Search for the cell housing the specified text and yield its (X, Y) center coordinate. 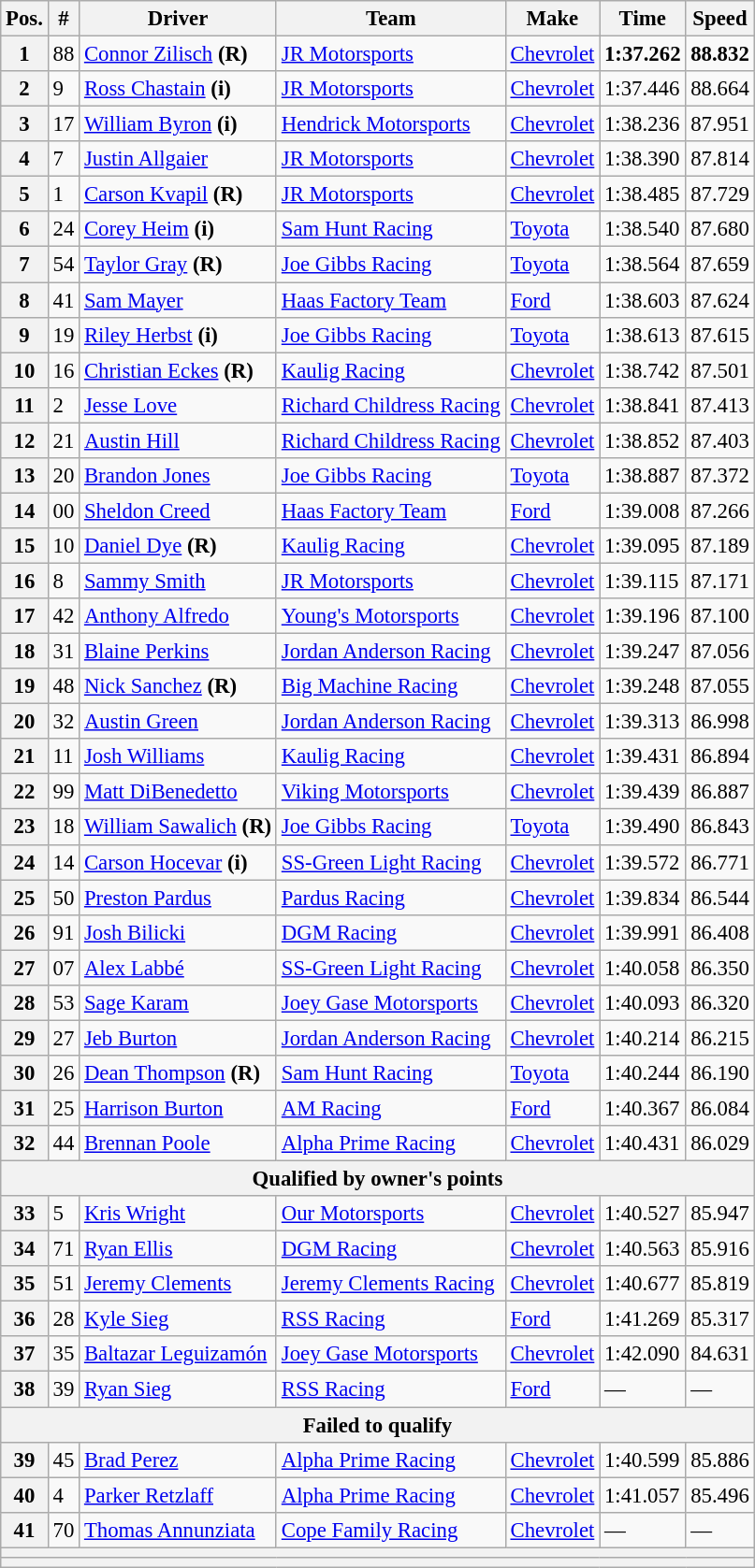
42 (64, 616)
Hendrick Motorsports (391, 124)
87.615 (720, 335)
Justin Allgaier (178, 159)
1:39.247 (643, 652)
86.998 (720, 722)
87.055 (720, 686)
87.189 (720, 546)
53 (64, 1003)
12 (24, 440)
88 (64, 54)
87.100 (720, 616)
Alex Labbé (178, 968)
1:40.677 (643, 1284)
48 (64, 686)
Blaine Perkins (178, 652)
86.029 (720, 1144)
Kris Wright (178, 1214)
Jesse Love (178, 405)
Failed to qualify (378, 1425)
1:39.431 (643, 756)
99 (64, 792)
Preston Pardus (178, 898)
85.317 (720, 1319)
Corey Heim (i) (178, 229)
1:40.431 (643, 1144)
Daniel Dye (R) (178, 546)
Parker Retzlaff (178, 1495)
1:39.008 (643, 511)
1:41.269 (643, 1319)
1:39.572 (643, 862)
71 (64, 1249)
1:40.563 (643, 1249)
1:40.058 (643, 968)
29 (24, 1038)
87.951 (720, 124)
1:39.115 (643, 581)
Young's Motorsports (391, 616)
85.916 (720, 1249)
91 (64, 932)
1:40.599 (643, 1460)
54 (64, 265)
Brad Perez (178, 1460)
Josh Bilicki (178, 932)
36 (24, 1319)
William Sawalich (R) (178, 827)
1:38.852 (643, 440)
23 (24, 827)
Make (552, 19)
1:38.236 (643, 124)
Anthony Alfredo (178, 616)
86.350 (720, 968)
3 (24, 124)
Sam Mayer (178, 300)
88.664 (720, 89)
1:38.564 (643, 265)
50 (64, 898)
88.832 (720, 54)
1:42.090 (643, 1355)
Nick Sanchez (R) (178, 686)
# (64, 19)
51 (64, 1284)
1:37.262 (643, 54)
Connor Zilisch (R) (178, 54)
Jeb Burton (178, 1038)
86.215 (720, 1038)
37 (24, 1355)
1:37.446 (643, 89)
Josh Williams (178, 756)
84.631 (720, 1355)
87.729 (720, 194)
1:40.244 (643, 1073)
00 (64, 511)
Speed (720, 19)
Matt DiBenedetto (178, 792)
87.056 (720, 652)
86.544 (720, 898)
William Byron (i) (178, 124)
Pardus Racing (391, 898)
Sammy Smith (178, 581)
1:39.490 (643, 827)
Our Motorsports (391, 1214)
86.771 (720, 862)
07 (64, 968)
86.894 (720, 756)
Pos. (24, 19)
1:40.093 (643, 1003)
33 (24, 1214)
87.372 (720, 476)
Sheldon Creed (178, 511)
1:38.841 (643, 405)
86.190 (720, 1073)
13 (24, 476)
Team (391, 19)
Sage Karam (178, 1003)
Carson Kvapil (R) (178, 194)
1:38.485 (643, 194)
70 (64, 1530)
87.680 (720, 229)
Ryan Ellis (178, 1249)
Taylor Gray (R) (178, 265)
1:39.439 (643, 792)
1:40.214 (643, 1038)
1:38.887 (643, 476)
86.408 (720, 932)
86.887 (720, 792)
Time (643, 19)
6 (24, 229)
87.501 (720, 370)
1:39.196 (643, 616)
1:38.603 (643, 300)
Austin Green (178, 722)
1:40.527 (643, 1214)
85.886 (720, 1460)
Jeremy Clements (178, 1284)
44 (64, 1144)
AM Racing (391, 1108)
86.843 (720, 827)
Ross Chastain (i) (178, 89)
Christian Eckes (R) (178, 370)
1:40.367 (643, 1108)
1:39.095 (643, 546)
87.403 (720, 440)
Viking Motorsports (391, 792)
1:38.613 (643, 335)
Ryan Sieg (178, 1389)
Harrison Burton (178, 1108)
Brandon Jones (178, 476)
1:38.540 (643, 229)
30 (24, 1073)
1:41.057 (643, 1495)
87.624 (720, 300)
87.814 (720, 159)
45 (64, 1460)
Qualified by owner's points (378, 1179)
87.171 (720, 581)
1:38.390 (643, 159)
Austin Hill (178, 440)
22 (24, 792)
86.084 (720, 1108)
Dean Thompson (R) (178, 1073)
34 (24, 1249)
1:38.742 (643, 370)
87.266 (720, 511)
86.320 (720, 1003)
Cope Family Racing (391, 1530)
Baltazar Leguizamón (178, 1355)
1:39.991 (643, 932)
38 (24, 1389)
85.496 (720, 1495)
Thomas Annunziata (178, 1530)
Big Machine Racing (391, 686)
1:39.834 (643, 898)
1:39.313 (643, 722)
Kyle Sieg (178, 1319)
Brennan Poole (178, 1144)
85.819 (720, 1284)
Riley Herbst (i) (178, 335)
87.659 (720, 265)
1:39.248 (643, 686)
40 (24, 1495)
Carson Hocevar (i) (178, 862)
15 (24, 546)
Driver (178, 19)
Jeremy Clements Racing (391, 1284)
87.413 (720, 405)
85.947 (720, 1214)
